For the text-containing cell, return its midpoint in (X, Y) coordinate format. 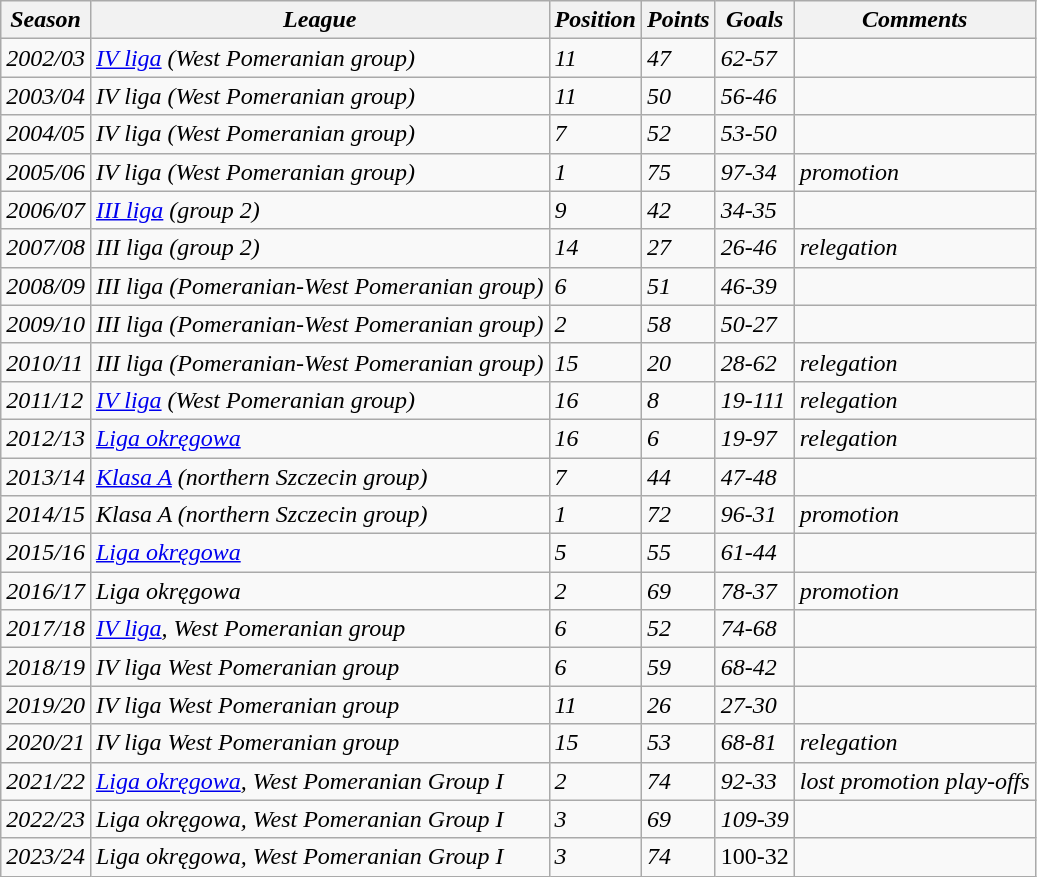
58 (678, 324)
9 (595, 210)
2005/06 (46, 172)
72 (678, 515)
26 (678, 705)
2004/05 (46, 134)
2014/15 (46, 515)
2007/08 (46, 248)
2017/18 (46, 629)
2019/20 (46, 705)
14 (595, 248)
53 (678, 743)
2013/14 (46, 477)
46-39 (754, 286)
2022/23 (46, 819)
2008/09 (46, 286)
47 (678, 58)
2021/22 (46, 781)
42 (678, 210)
2006/07 (46, 210)
2016/17 (46, 591)
109-39 (754, 819)
59 (678, 667)
62-57 (754, 58)
Points (678, 20)
26-46 (754, 248)
51 (678, 286)
2011/12 (46, 400)
2003/04 (46, 96)
50 (678, 96)
68-42 (754, 667)
2012/13 (46, 438)
2020/21 (46, 743)
8 (678, 400)
92-33 (754, 781)
53-50 (754, 134)
28-62 (754, 362)
IV liga, West Pomeranian group (320, 629)
27-30 (754, 705)
lost promotion play-offs (914, 781)
55 (678, 553)
Comments (914, 20)
2018/19 (46, 667)
50-27 (754, 324)
19-97 (754, 438)
5 (595, 553)
19-111 (754, 400)
20 (678, 362)
100-32 (754, 857)
97-34 (754, 172)
Position (595, 20)
2009/10 (46, 324)
2015/16 (46, 553)
61-44 (754, 553)
44 (678, 477)
Season (46, 20)
2002/03 (46, 58)
75 (678, 172)
League (320, 20)
68-81 (754, 743)
47-48 (754, 477)
56-46 (754, 96)
27 (678, 248)
2023/24 (46, 857)
Goals (754, 20)
2010/11 (46, 362)
74-68 (754, 629)
34-35 (754, 210)
78-37 (754, 591)
96-31 (754, 515)
